Extract the (X, Y) coordinate from the center of the cell holding the provided text.  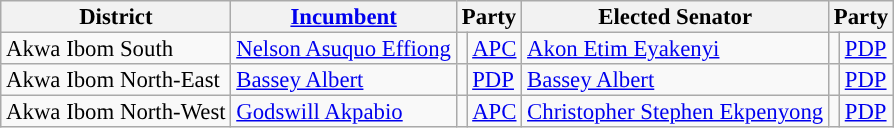
Akwa Ibom South (116, 49)
Incumbent (344, 17)
District (116, 17)
Godswill Akpabio (344, 112)
Akwa Ibom North-West (116, 112)
Elected Senator (676, 17)
Akwa Ibom North-East (116, 80)
Akon Etim Eyakenyi (676, 49)
Nelson Asuquo Effiong (344, 49)
Christopher Stephen Ekpenyong (676, 112)
